Output the (X, Y) coordinate of the center of the cell containing the given text.  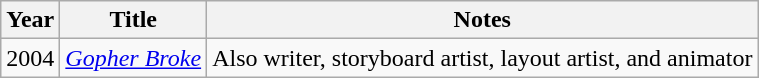
Title (134, 20)
Also writer, storyboard artist, layout artist, and animator (482, 58)
2004 (30, 58)
Gopher Broke (134, 58)
Year (30, 20)
Notes (482, 20)
